Pinpoint the cell where the given text exists, returning its [x, y] midpoint coordinate. 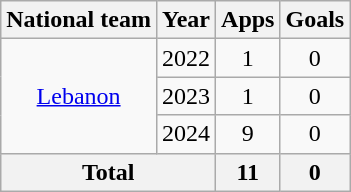
2022 [186, 58]
Year [186, 20]
Apps [248, 20]
Goals [315, 20]
2024 [186, 134]
National team [79, 20]
2023 [186, 96]
11 [248, 172]
9 [248, 134]
Total [108, 172]
Lebanon [79, 96]
